Locate the cell with the specified text and output its [X, Y] center coordinate. 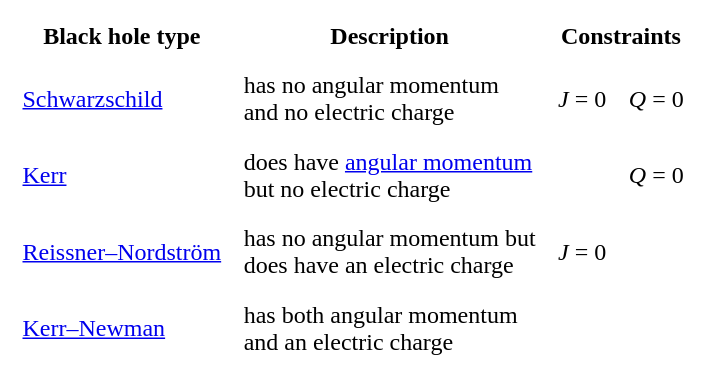
has no angular momentum butdoes have an electric charge [390, 252]
Kerr–Newman [122, 328]
Schwarzschild [122, 98]
has both angular momentumand an electric charge [390, 328]
does have angular momentumbut no electric charge [390, 176]
Kerr [122, 176]
has no angular momentumand no electric charge [390, 98]
Black hole type [122, 36]
Description [390, 36]
Constraints [622, 36]
Reissner–Nordström [122, 252]
